Extract the (X, Y) coordinate from the center of the cell holding the provided text.  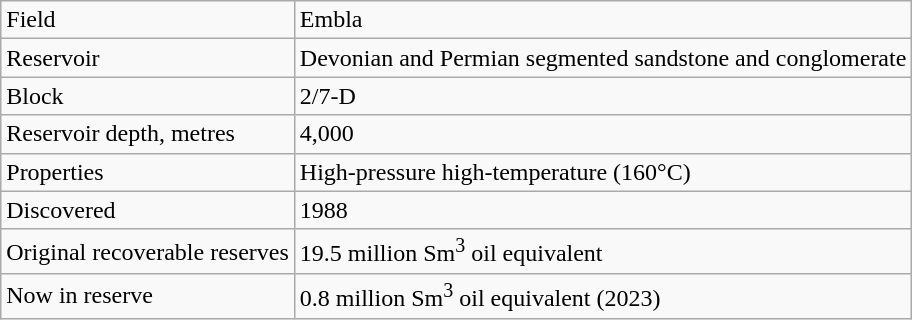
Reservoir (148, 58)
Discovered (148, 210)
Devonian and Permian segmented sandstone and conglomerate (603, 58)
4,000 (603, 134)
2/7-D (603, 96)
High-pressure high-temperature (160°C) (603, 172)
Reservoir depth, metres (148, 134)
Field (148, 20)
Original recoverable reserves (148, 252)
1988 (603, 210)
Now in reserve (148, 296)
Properties (148, 172)
19.5 million Sm3 oil equivalent (603, 252)
Embla (603, 20)
Block (148, 96)
0.8 million Sm3 oil equivalent (2023) (603, 296)
